Detect which cell encompasses the target text, then output its [x, y] center coordinate. 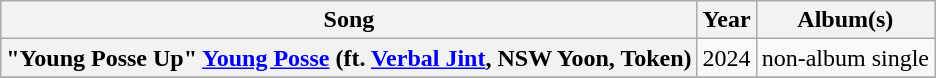
Song [349, 20]
Year [726, 20]
"Young Posse Up" Young Posse (ft. Verbal Jint, NSW Yoon, Token) [349, 58]
non-album single [845, 58]
Album(s) [845, 20]
2024 [726, 58]
